Return [X, Y] of the center of cell containing provided text 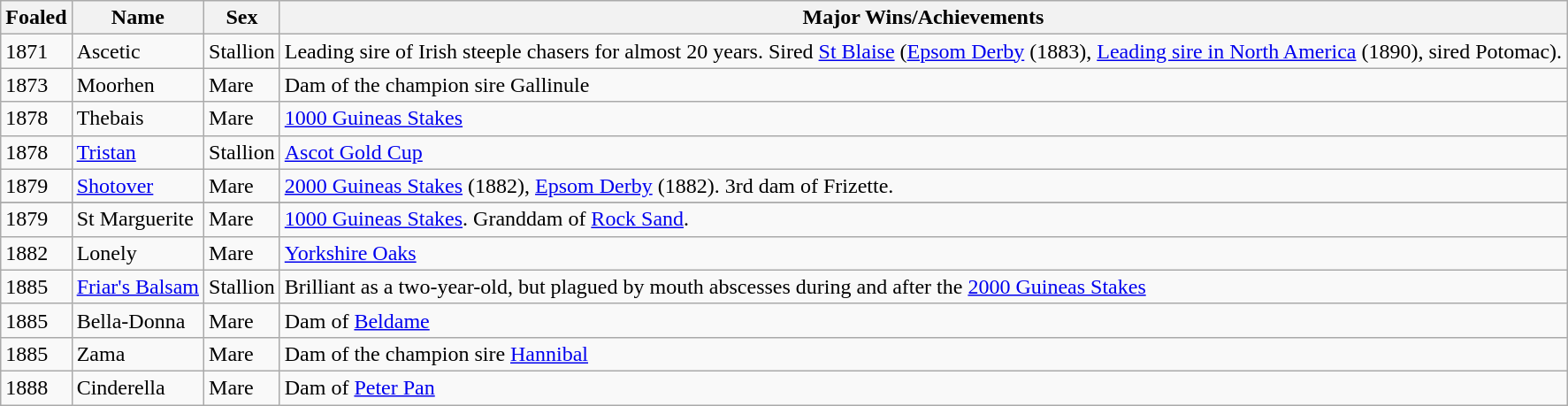
Moorhen [138, 85]
1888 [36, 387]
Ascot Gold Cup [923, 152]
Ascetic [138, 51]
Foaled [36, 18]
Dam of Peter Pan [923, 387]
Thebais [138, 119]
Brilliant as a two-year-old, but plagued by mouth abscesses during and after the 2000 Guineas Stakes [923, 287]
Dam of the champion sire Gallinule [923, 85]
Shotover [138, 186]
Major Wins/Achievements [923, 18]
Name [138, 18]
Lonely [138, 253]
Friar's Balsam [138, 287]
Tristan [138, 152]
1882 [36, 253]
2000 Guineas Stakes (1882), Epsom Derby (1882). 3rd dam of Frizette. [923, 186]
1873 [36, 85]
Yorkshire Oaks [923, 253]
Dam of Beldame [923, 320]
Leading sire of Irish steeple chasers for almost 20 years. Sired St Blaise (Epsom Derby (1883), Leading sire in North America (1890), sired Potomac). [923, 51]
Bella-Donna [138, 320]
Dam of the champion sire Hannibal [923, 354]
Zama [138, 354]
1000 Guineas Stakes. Granddam of Rock Sand. [923, 219]
1000 Guineas Stakes [923, 119]
Cinderella [138, 387]
St Marguerite [138, 219]
1871 [36, 51]
Sex [242, 18]
